Return (x, y) of the center of cell containing provided text 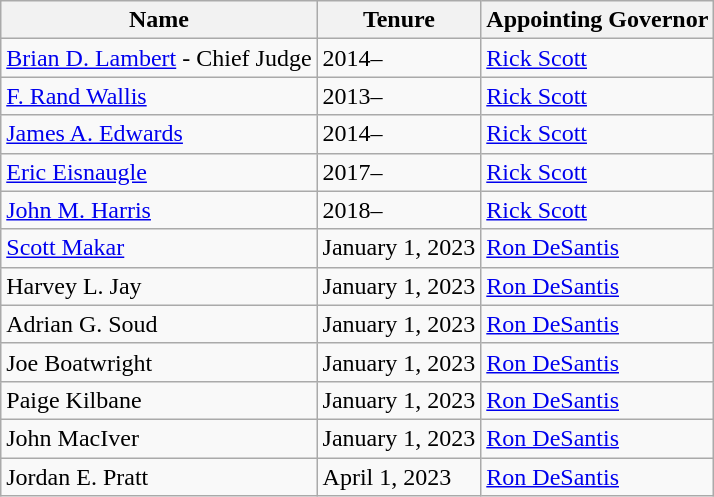
Joe Boatwright (159, 362)
Adrian G. Soud (159, 324)
John MacIver (159, 438)
Paige Kilbane (159, 400)
Harvey L. Jay (159, 286)
2017– (399, 172)
James A. Edwards (159, 134)
Name (159, 20)
Brian D. Lambert - Chief Judge (159, 58)
Scott Makar (159, 248)
April 1, 2023 (399, 477)
F. Rand Wallis (159, 96)
2013– (399, 96)
Tenure (399, 20)
John M. Harris (159, 210)
Appointing Governor (598, 20)
Eric Eisnaugle (159, 172)
Jordan E. Pratt (159, 477)
2018– (399, 210)
